Return [x, y] of the center of cell containing provided text 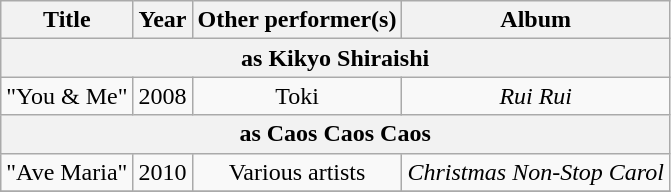
"You & Me" [67, 96]
as Caos Caos Caos [336, 134]
Rui Rui [536, 96]
2010 [162, 172]
Christmas Non-Stop Carol [536, 172]
Other performer(s) [297, 20]
Album [536, 20]
as Kikyo Shiraishi [336, 58]
Year [162, 20]
Various artists [297, 172]
Toki [297, 96]
"Ave Maria" [67, 172]
2008 [162, 96]
Title [67, 20]
